Extract the [x, y] coordinate from the center of the cell holding the provided text.  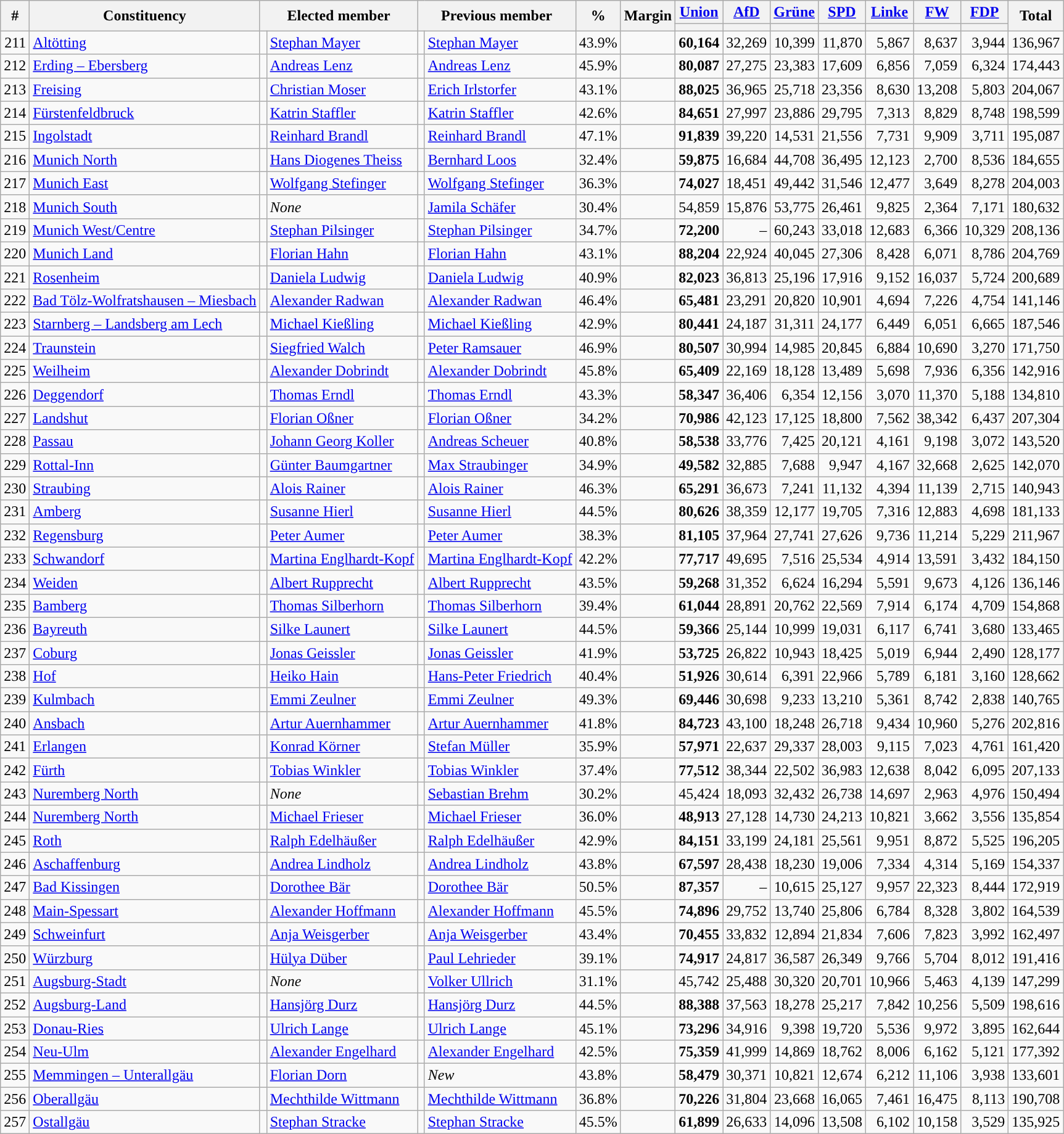
3,711 [984, 136]
26,822 [746, 653]
32,432 [794, 794]
4,976 [984, 794]
250 [15, 958]
180,632 [1036, 207]
32,668 [938, 465]
73,296 [699, 1028]
43.5% [598, 582]
Konrad Körner [342, 747]
241 [15, 747]
3,802 [984, 911]
57,971 [699, 747]
27,128 [746, 817]
257 [15, 1122]
8,444 [984, 887]
7,688 [794, 465]
26,718 [841, 723]
42.6% [598, 113]
10,256 [938, 1005]
40.4% [598, 676]
29,795 [841, 113]
7,606 [889, 934]
174,443 [1036, 66]
150,494 [1036, 794]
214 [15, 113]
191,416 [1036, 958]
211 [15, 43]
133,601 [1036, 1075]
18,248 [794, 723]
Straubing [144, 488]
24,213 [841, 817]
162,644 [1036, 1028]
20,845 [841, 348]
6,324 [984, 66]
12,674 [841, 1075]
Volker Ullrich [500, 981]
11,139 [938, 488]
25,127 [841, 887]
211,967 [1036, 535]
2,364 [938, 207]
6,095 [984, 770]
Munich South [144, 207]
5,789 [889, 676]
198,616 [1036, 1005]
40,045 [794, 253]
9,673 [938, 582]
140,943 [1036, 488]
22,637 [746, 747]
4,167 [889, 465]
Starnberg – Landsberg am Lech [144, 324]
247 [15, 887]
Donau-Ries [144, 1028]
Günter Baumgartner [342, 465]
Linke [889, 12]
Memmingen – Unterallgäu [144, 1075]
Schweinfurt [144, 934]
48,913 [699, 817]
6,212 [889, 1075]
200,689 [1036, 277]
204,067 [1036, 89]
30.2% [598, 794]
Ostallgäu [144, 1122]
2,963 [938, 794]
177,392 [1036, 1052]
6,856 [889, 66]
6,181 [938, 676]
20,121 [841, 442]
7,936 [938, 371]
9,766 [889, 958]
236 [15, 629]
219 [15, 230]
136,967 [1036, 43]
59,268 [699, 582]
154,868 [1036, 606]
8,278 [984, 183]
128,662 [1036, 676]
216 [15, 160]
65,481 [699, 301]
46.3% [598, 488]
9,951 [889, 840]
77,512 [699, 770]
24,817 [746, 958]
243 [15, 794]
142,916 [1036, 371]
36,813 [746, 277]
Ansbach [144, 723]
36,983 [841, 770]
6,884 [889, 348]
Jamila Schäfer [500, 207]
45,424 [699, 794]
227 [15, 418]
8,829 [938, 113]
Erich Irlstorfer [500, 89]
53,775 [794, 207]
88,204 [699, 253]
FW [938, 12]
23,668 [794, 1099]
7,516 [794, 559]
8,113 [984, 1099]
36,495 [841, 160]
143,520 [1036, 442]
221 [15, 277]
6,741 [938, 629]
9,115 [889, 747]
230 [15, 488]
218 [15, 207]
9,434 [889, 723]
3,938 [984, 1075]
25,534 [841, 559]
51,926 [699, 676]
75,359 [699, 1052]
234 [15, 582]
Sebastian Brehm [500, 794]
60,164 [699, 43]
14,985 [794, 348]
Grüne [794, 12]
2,700 [938, 160]
253 [15, 1028]
237 [15, 653]
Munich East [144, 183]
Hülya Düber [342, 958]
22,569 [841, 606]
8,012 [984, 958]
19,031 [841, 629]
45.1% [598, 1028]
36.3% [598, 183]
16,037 [938, 277]
8,428 [889, 253]
31,311 [794, 324]
14,730 [794, 817]
9,398 [794, 1028]
13,208 [938, 89]
9,152 [889, 277]
69,446 [699, 700]
11,370 [938, 395]
70,226 [699, 1099]
32,885 [746, 465]
3,944 [984, 43]
5,803 [984, 89]
8,872 [938, 840]
39.4% [598, 606]
30,614 [746, 676]
Munich West/Centre [144, 230]
2,490 [984, 653]
60,243 [794, 230]
88,388 [699, 1005]
33,832 [746, 934]
Bernhard Loos [500, 160]
135,925 [1036, 1122]
9,736 [889, 535]
Elected member [339, 16]
4,314 [938, 864]
9,233 [794, 700]
9,825 [889, 207]
65,291 [699, 488]
7,171 [984, 207]
5,169 [984, 864]
Rottal-Inn [144, 465]
29,752 [746, 911]
5,188 [984, 395]
19,705 [841, 512]
Munich North [144, 160]
Munich Land [144, 253]
Margin [648, 16]
10,329 [984, 230]
42.2% [598, 559]
3,070 [889, 395]
38,344 [746, 770]
5,698 [889, 371]
7,226 [938, 301]
80,626 [699, 512]
7,731 [889, 136]
6,437 [984, 418]
5,463 [938, 981]
224 [15, 348]
61,044 [699, 606]
6,354 [794, 395]
10,999 [794, 629]
80,441 [699, 324]
3,160 [984, 676]
21,556 [841, 136]
70,455 [699, 934]
202,816 [1036, 723]
4,139 [984, 981]
36,673 [746, 488]
204,003 [1036, 183]
226 [15, 395]
34.7% [598, 230]
235 [15, 606]
7,316 [889, 512]
11,870 [841, 43]
49,582 [699, 465]
2,715 [984, 488]
5,276 [984, 723]
10,399 [794, 43]
4,694 [889, 301]
23,383 [794, 66]
Landshut [144, 418]
Coburg [144, 653]
58,347 [699, 395]
Roth [144, 840]
31,352 [746, 582]
161,420 [1036, 747]
17,916 [841, 277]
Previous member [497, 16]
13,489 [841, 371]
5,509 [984, 1005]
18,762 [841, 1052]
3,432 [984, 559]
7,023 [938, 747]
59,366 [699, 629]
3,529 [984, 1122]
9,198 [938, 442]
33,776 [746, 442]
87,357 [699, 887]
44,708 [794, 160]
6,071 [938, 253]
12,683 [889, 230]
4,709 [984, 606]
5,591 [889, 582]
5,867 [889, 43]
24,177 [841, 324]
54,859 [699, 207]
8,042 [938, 770]
212 [15, 66]
30,994 [746, 348]
256 [15, 1099]
41.9% [598, 653]
222 [15, 301]
4,914 [889, 559]
6,944 [938, 653]
27,626 [841, 535]
3,895 [984, 1028]
13,508 [841, 1122]
Kulmbach [144, 700]
84,723 [699, 723]
37.4% [598, 770]
164,539 [1036, 911]
38,359 [746, 512]
30,698 [746, 700]
6,391 [794, 676]
232 [15, 535]
26,738 [841, 794]
29,337 [794, 747]
24,181 [794, 840]
6,117 [889, 629]
18,278 [794, 1005]
7,241 [794, 488]
84,151 [699, 840]
Würzburg [144, 958]
Max Straubinger [500, 465]
245 [15, 840]
42,123 [746, 418]
128,177 [1036, 653]
134,810 [1036, 395]
14,531 [794, 136]
10,158 [938, 1122]
6,162 [938, 1052]
22,924 [746, 253]
Bamberg [144, 606]
82,023 [699, 277]
248 [15, 911]
11,132 [841, 488]
10,615 [794, 887]
43.9% [598, 43]
14,869 [794, 1052]
231 [15, 512]
7,059 [938, 66]
147,299 [1036, 981]
Johann Georg Koller [342, 442]
140,765 [1036, 700]
7,562 [889, 418]
184,655 [1036, 160]
31.1% [598, 981]
74,896 [699, 911]
45.8% [598, 371]
34.9% [598, 465]
5,724 [984, 277]
43.4% [598, 934]
3,992 [984, 934]
35.9% [598, 747]
208,136 [1036, 230]
65,409 [699, 371]
25,196 [794, 277]
81,105 [699, 535]
141,146 [1036, 301]
36,965 [746, 89]
43,100 [746, 723]
Andreas Scheuer [500, 442]
22,966 [841, 676]
12,883 [938, 512]
20,762 [794, 606]
FDP [984, 12]
Christian Moser [342, 89]
Weilheim [144, 371]
5,361 [889, 700]
23,886 [794, 113]
7,313 [889, 113]
4,754 [984, 301]
238 [15, 676]
254 [15, 1052]
8,328 [938, 911]
223 [15, 324]
30.4% [598, 207]
80,507 [699, 348]
4,761 [984, 747]
84,651 [699, 113]
18,230 [794, 864]
Oberallgäu [144, 1099]
9,957 [889, 887]
8,630 [889, 89]
21,834 [841, 934]
6,174 [938, 606]
12,177 [794, 512]
181,133 [1036, 512]
Constituency [144, 16]
26,633 [746, 1122]
37,964 [746, 535]
36.0% [598, 817]
SPD [841, 12]
9,947 [841, 465]
7,823 [938, 934]
18,128 [794, 371]
50.5% [598, 887]
196,205 [1036, 840]
31,546 [841, 183]
240 [15, 723]
40.8% [598, 442]
6,102 [889, 1122]
233 [15, 559]
41,999 [746, 1052]
213 [15, 89]
34.2% [598, 418]
Heiko Hain [342, 676]
7,914 [889, 606]
27,997 [746, 113]
195,087 [1036, 136]
10,943 [794, 653]
172,919 [1036, 887]
Fürstenfeldbruck [144, 113]
27,741 [794, 535]
Schwandorf [144, 559]
26,461 [841, 207]
42.5% [598, 1052]
142,070 [1036, 465]
17,609 [841, 66]
12,156 [841, 395]
Peter Ramsauer [500, 348]
New [500, 1075]
46.4% [598, 301]
187,546 [1036, 324]
Rosenheim [144, 277]
3,270 [984, 348]
7,842 [889, 1005]
6,784 [889, 911]
Weiden [144, 582]
25,806 [841, 911]
Amberg [144, 512]
4,161 [889, 442]
28,438 [746, 864]
3,662 [938, 817]
12,123 [889, 160]
49,695 [746, 559]
5,525 [984, 840]
Aschaffenburg [144, 864]
18,800 [841, 418]
74,027 [699, 183]
38,342 [938, 418]
72,200 [699, 230]
58,479 [699, 1075]
18,451 [746, 183]
36,587 [794, 958]
Ingolstadt [144, 136]
Siegfried Walch [342, 348]
7,461 [889, 1099]
244 [15, 817]
11,106 [938, 1075]
25,217 [841, 1005]
53,725 [699, 653]
Traunstein [144, 348]
Augsburg-Stadt [144, 981]
255 [15, 1075]
% [598, 16]
16,475 [938, 1099]
228 [15, 442]
6,356 [984, 371]
Stefan Müller [500, 747]
3,072 [984, 442]
5,536 [889, 1028]
8,637 [938, 43]
Altötting [144, 43]
Hof [144, 676]
14,697 [889, 794]
23,291 [746, 301]
77,717 [699, 559]
Bad Tölz-Wolfratshausen – Miesbach [144, 301]
Paul Lehrieder [500, 958]
Florian Dorn [342, 1075]
13,740 [794, 911]
207,304 [1036, 418]
27,306 [841, 253]
17,125 [794, 418]
6,665 [984, 324]
70,986 [699, 418]
6,449 [889, 324]
135,854 [1036, 817]
8,742 [938, 700]
251 [15, 981]
25,144 [746, 629]
39.1% [598, 958]
18,425 [841, 653]
20,820 [794, 301]
13,591 [938, 559]
40.9% [598, 277]
6,366 [938, 230]
61,899 [699, 1122]
AfD [746, 12]
30,320 [794, 981]
39,220 [746, 136]
5,704 [938, 958]
8,536 [984, 160]
26,349 [841, 958]
4,394 [889, 488]
32.4% [598, 160]
18,093 [746, 794]
6,624 [794, 582]
34,916 [746, 1028]
19,720 [841, 1028]
22,169 [746, 371]
5,019 [889, 653]
27,275 [746, 66]
25,561 [841, 840]
5,121 [984, 1052]
33,199 [746, 840]
23,356 [841, 89]
Main-Spessart [144, 911]
32,269 [746, 43]
43.3% [598, 395]
Union [699, 12]
36.8% [598, 1099]
41.8% [598, 723]
15,876 [746, 207]
11,214 [938, 535]
28,891 [746, 606]
30,371 [746, 1075]
7,334 [889, 864]
252 [15, 1005]
33,018 [841, 230]
28,003 [841, 747]
3,680 [984, 629]
4,126 [984, 582]
Bayreuth [144, 629]
Passau [144, 442]
Erding – Ebersberg [144, 66]
80,087 [699, 66]
10,960 [938, 723]
24,187 [746, 324]
8,006 [889, 1052]
14,096 [794, 1122]
22,502 [794, 770]
220 [15, 253]
204,769 [1036, 253]
8,748 [984, 113]
3,556 [984, 817]
Neu-Ulm [144, 1052]
184,150 [1036, 559]
207,133 [1036, 770]
16,294 [841, 582]
59,875 [699, 160]
37,563 [746, 1005]
239 [15, 700]
12,894 [794, 934]
7,425 [794, 442]
2,838 [984, 700]
6,051 [938, 324]
20,701 [841, 981]
16,065 [841, 1099]
2,625 [984, 465]
88,025 [699, 89]
25,488 [746, 981]
8,786 [984, 253]
13,210 [841, 700]
Freising [144, 89]
229 [15, 465]
215 [15, 136]
46.9% [598, 348]
171,750 [1036, 348]
67,597 [699, 864]
Regensburg [144, 535]
58,538 [699, 442]
198,599 [1036, 113]
Erlangen [144, 747]
217 [15, 183]
242 [15, 770]
31,804 [746, 1099]
Hans Diogenes Theiss [342, 160]
45.9% [598, 66]
Deggendorf [144, 395]
47.1% [598, 136]
49,442 [794, 183]
# [15, 16]
9,972 [938, 1028]
38.3% [598, 535]
4,698 [984, 512]
249 [15, 934]
74,917 [699, 958]
190,708 [1036, 1099]
45,742 [699, 981]
9,909 [938, 136]
246 [15, 864]
5,229 [984, 535]
22,323 [938, 887]
Augsburg-Land [144, 1005]
19,006 [841, 864]
Total [1036, 16]
36,406 [746, 395]
49.3% [598, 700]
3,649 [938, 183]
12,477 [889, 183]
10,901 [841, 301]
133,465 [1036, 629]
162,497 [1036, 934]
Fürth [144, 770]
25,718 [794, 89]
225 [15, 371]
10,690 [938, 348]
16,684 [746, 160]
91,839 [699, 136]
Bad Kissingen [144, 887]
10,966 [889, 981]
12,638 [889, 770]
136,146 [1036, 582]
Hans-Peter Friedrich [500, 676]
154,337 [1036, 864]
